Extract the (X, Y) coordinate from the center of the cell holding the provided text.  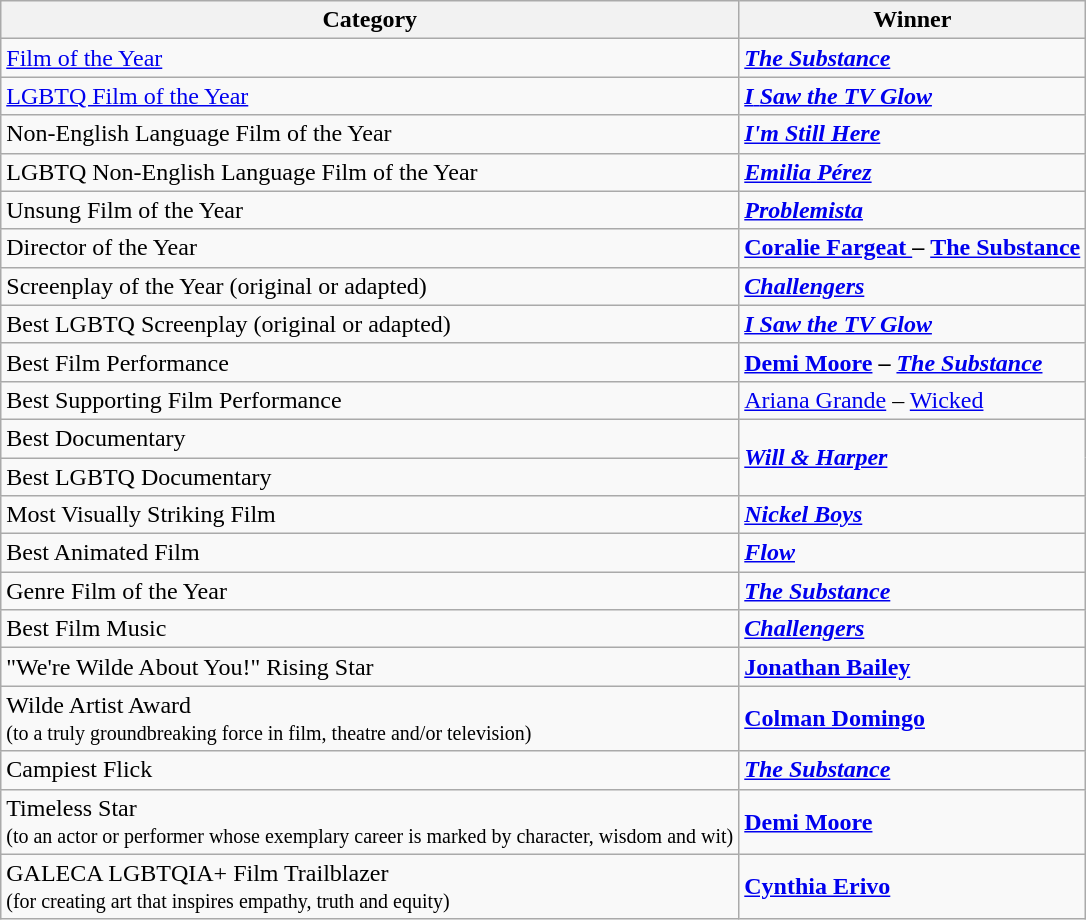
Best LGBTQ Screenplay (original or adapted) (370, 324)
GALECA LGBTQIA+ Film Trailblazer(for creating art that inspires empathy, truth and equity) (370, 886)
Nickel Boys (912, 515)
Unsung Film of the Year (370, 210)
Wilde Artist Award(to a truly groundbreaking force in film, theatre and/or television) (370, 718)
Most Visually Striking Film (370, 515)
Demi Moore (912, 822)
Demi Moore – The Substance (912, 362)
Problemista (912, 210)
Non-English Language Film of the Year (370, 134)
Timeless Star(to an actor or performer whose exemplary career is marked by character, wisdom and wit) (370, 822)
I'm Still Here (912, 134)
Flow (912, 553)
Coralie Fargeat – The Substance (912, 248)
Genre Film of the Year (370, 591)
LGBTQ Non-English Language Film of the Year (370, 172)
"We're Wilde About You!" Rising Star (370, 667)
Cynthia Erivo (912, 886)
Director of the Year (370, 248)
Jonathan Bailey (912, 667)
Best Documentary (370, 438)
Best Supporting Film Performance (370, 400)
Ariana Grande – Wicked (912, 400)
Screenplay of the Year (original or adapted) (370, 286)
Best LGBTQ Documentary (370, 477)
Emilia Pérez (912, 172)
Winner (912, 20)
Will & Harper (912, 457)
LGBTQ Film of the Year (370, 96)
Best Film Performance (370, 362)
Best Film Music (370, 629)
Film of the Year (370, 58)
Category (370, 20)
Colman Domingo (912, 718)
Campiest Flick (370, 770)
Best Animated Film (370, 553)
